Search for the cell housing the specified text and yield its [X, Y] center coordinate. 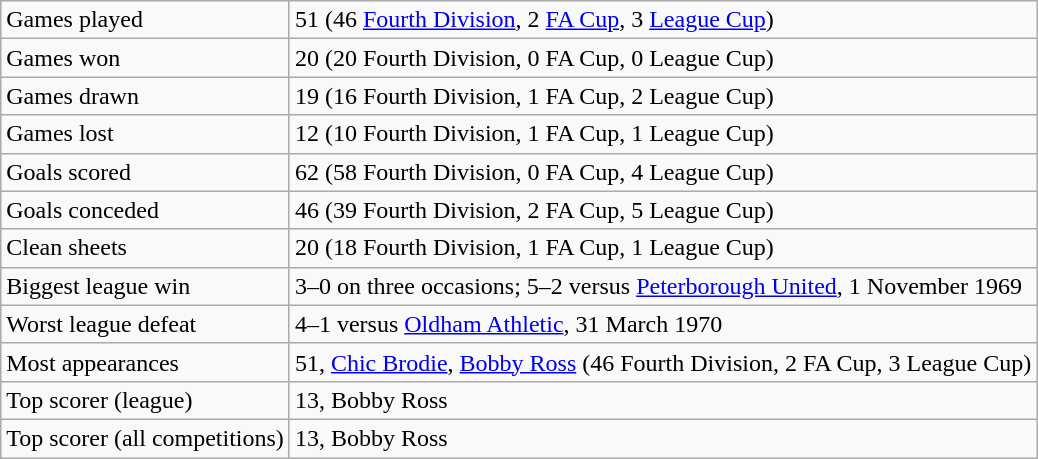
19 (16 Fourth Division, 1 FA Cup, 2 League Cup) [662, 96]
20 (20 Fourth Division, 0 FA Cup, 0 League Cup) [662, 58]
Worst league defeat [146, 324]
4–1 versus Oldham Athletic, 31 March 1970 [662, 324]
12 (10 Fourth Division, 1 FA Cup, 1 League Cup) [662, 134]
62 (58 Fourth Division, 0 FA Cup, 4 League Cup) [662, 172]
Most appearances [146, 362]
Top scorer (league) [146, 400]
Games drawn [146, 96]
Games played [146, 20]
3–0 on three occasions; 5–2 versus Peterborough United, 1 November 1969 [662, 286]
51 (46 Fourth Division, 2 FA Cup, 3 League Cup) [662, 20]
20 (18 Fourth Division, 1 FA Cup, 1 League Cup) [662, 248]
51, Chic Brodie, Bobby Ross (46 Fourth Division, 2 FA Cup, 3 League Cup) [662, 362]
Games won [146, 58]
Goals conceded [146, 210]
46 (39 Fourth Division, 2 FA Cup, 5 League Cup) [662, 210]
Goals scored [146, 172]
Top scorer (all competitions) [146, 438]
Games lost [146, 134]
Biggest league win [146, 286]
Clean sheets [146, 248]
